From the cell containing the given text, extract its center point as (X, Y) coordinate. 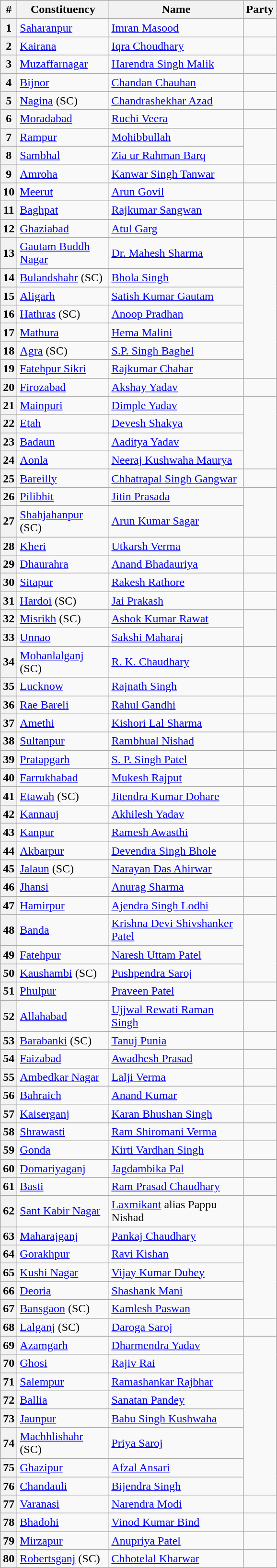
33 (9, 637)
Robertsganj (SC) (63, 1559)
70 (9, 1363)
Rajkumar Chahar (176, 369)
11 (9, 210)
Akshay Yadav (176, 387)
Machhlishahr (SC) (63, 1443)
Harendra Singh Malik (176, 64)
Jai Prakash (176, 601)
Bijendra Singh (176, 1486)
Allahabad (63, 1016)
17 (9, 332)
Mukesh Rajput (176, 778)
Bijnor (63, 82)
Daroga Saroj (176, 1327)
Constituency (63, 10)
69 (9, 1345)
Dimple Yadav (176, 405)
Sambhal (63, 155)
Akbarpur (63, 850)
Jitin Prasada (176, 496)
66 (9, 1291)
57 (9, 1113)
Dharmendra Yadav (176, 1345)
Chhotelal Kharwar (176, 1559)
Hathras (SC) (63, 314)
Awadhesh Prasad (176, 1059)
Mirzapur (63, 1541)
Aligarh (63, 296)
Ballia (63, 1400)
Narayan Das Ahirwar (176, 869)
Neeraj Kushwaha Maurya (176, 460)
Pilibhit (63, 496)
Laxmikant alias Pappu Nishad (176, 1211)
Ujjwal Rewati Raman Singh (176, 1016)
Anurag Sharma (176, 887)
Naresh Uttam Patel (176, 955)
Pushpendra Saroj (176, 973)
Misrikh (SC) (63, 619)
Kannauj (63, 814)
60 (9, 1168)
Bulandshahr (SC) (63, 278)
58 (9, 1132)
35 (9, 687)
13 (9, 253)
Lalji Verma (176, 1077)
24 (9, 460)
Baghpat (63, 210)
4 (9, 82)
25 (9, 478)
Salempur (63, 1382)
Amethi (63, 723)
Bahraich (63, 1095)
Rae Bareli (63, 705)
Rajnath Singh (176, 687)
22 (9, 423)
# (9, 10)
Anoop Pradhan (176, 314)
Tanuj Punia (176, 1041)
67 (9, 1309)
Priya Saroj (176, 1443)
15 (9, 296)
68 (9, 1327)
Moradabad (63, 119)
Kishori Lal Sharma (176, 723)
Kairana (63, 46)
Gorakhpur (63, 1254)
Name (176, 10)
26 (9, 496)
Sant Kabir Nagar (63, 1211)
52 (9, 1016)
37 (9, 723)
Anand Kumar (176, 1095)
1 (9, 28)
Amroha (63, 173)
Imran Masood (176, 28)
Phulpur (63, 991)
Chandauli (63, 1486)
Utkarsh Verma (176, 546)
Anand Bhadauriya (176, 564)
Deoria (63, 1291)
41 (9, 796)
64 (9, 1254)
Basti (63, 1187)
Aonla (63, 460)
Shahjahanpur (SC) (63, 521)
20 (9, 387)
6 (9, 119)
Rambhual Nishad (176, 741)
Mohibbullah (176, 137)
Iqra Choudhary (176, 46)
Party (260, 10)
78 (9, 1522)
Sakshi Maharaj (176, 637)
Ramesh Awasthi (176, 832)
14 (9, 278)
Etawah (SC) (63, 796)
73 (9, 1418)
38 (9, 741)
Unnao (63, 637)
44 (9, 850)
Mathura (63, 332)
Aaditya Yadav (176, 442)
Kirti Vardhan Singh (176, 1150)
55 (9, 1077)
Barabanki (SC) (63, 1041)
Vinod Kumar Bind (176, 1522)
30 (9, 583)
Bareilly (63, 478)
Ghaziabad (63, 229)
45 (9, 869)
80 (9, 1559)
Bhadohi (63, 1522)
Rakesh Rathore (176, 583)
Sitapur (63, 583)
36 (9, 705)
Sultanpur (63, 741)
Nagina (SC) (63, 101)
Chandrashekhar Azad (176, 101)
Gonda (63, 1150)
Jitendra Kumar Dohare (176, 796)
53 (9, 1041)
61 (9, 1187)
Shashank Mani (176, 1291)
Babu Singh Kushwaha (176, 1418)
56 (9, 1095)
Shrawasti (63, 1132)
59 (9, 1150)
Muzaffarnagar (63, 64)
Kaiserganj (63, 1113)
Ghosi (63, 1363)
Azamgarh (63, 1345)
Akhilesh Yadav (176, 814)
10 (9, 192)
Devesh Shakya (176, 423)
Praveen Patel (176, 991)
77 (9, 1504)
Devendra Singh Bhole (176, 850)
46 (9, 887)
Mainpuri (63, 405)
Ghazipur (63, 1467)
Lucknow (63, 687)
Narendra Modi (176, 1504)
Saharanpur (63, 28)
Lalganj (SC) (63, 1327)
Ruchi Veera (176, 119)
Chhatrapal Singh Gangwar (176, 478)
Dr. Mahesh Sharma (176, 253)
Mohanlalganj (SC) (63, 662)
Sanatan Pandey (176, 1400)
23 (9, 442)
Pratapgarh (63, 759)
Ajendra Singh Lodhi (176, 905)
Kanpur (63, 832)
Hardoi (SC) (63, 601)
27 (9, 521)
47 (9, 905)
Ram Prasad Chaudhary (176, 1187)
Maharajganj (63, 1236)
Ashok Kumar Rawat (176, 619)
Afzal Ansari (176, 1467)
Jalaun (SC) (63, 869)
Bansgaon (SC) (63, 1309)
Fatehpur (63, 955)
Hamirpur (63, 905)
48 (9, 930)
74 (9, 1443)
Kaushambi (SC) (63, 973)
5 (9, 101)
Firozabad (63, 387)
Ambedkar Nagar (63, 1077)
R. K. Chaudhary (176, 662)
Arun Govil (176, 192)
8 (9, 155)
Anupriya Patel (176, 1541)
Faizabad (63, 1059)
Kheri (63, 546)
Agra (SC) (63, 351)
Rampur (63, 137)
Pankaj Chaudhary (176, 1236)
Etah (63, 423)
12 (9, 229)
Vijay Kumar Dubey (176, 1272)
Karan Bhushan Singh (176, 1113)
31 (9, 601)
79 (9, 1541)
71 (9, 1382)
62 (9, 1211)
3 (9, 64)
49 (9, 955)
Ramashankar Rajbhar (176, 1382)
Arun Kumar Sagar (176, 521)
Dhaurahra (63, 564)
9 (9, 173)
Hema Malini (176, 332)
43 (9, 832)
Ram Shiromani Verma (176, 1132)
29 (9, 564)
S. P. Singh Patel (176, 759)
65 (9, 1272)
Varanasi (63, 1504)
Kushi Nagar (63, 1272)
Ravi Kishan (176, 1254)
Domariyaganj (63, 1168)
75 (9, 1467)
S.P. Singh Baghel (176, 351)
Farrukhabad (63, 778)
50 (9, 973)
Jhansi (63, 887)
Bhola Singh (176, 278)
Satish Kumar Gautam (176, 296)
Kamlesh Paswan (176, 1309)
Krishna Devi Shivshanker Patel (176, 930)
39 (9, 759)
19 (9, 369)
Rajiv Rai (176, 1363)
Meerut (63, 192)
54 (9, 1059)
7 (9, 137)
16 (9, 314)
Fatehpur Sikri (63, 369)
Chandan Chauhan (176, 82)
51 (9, 991)
Banda (63, 930)
Zia ur Rahman Barq (176, 155)
76 (9, 1486)
Rajkumar Sangwan (176, 210)
21 (9, 405)
34 (9, 662)
42 (9, 814)
Kanwar Singh Tanwar (176, 173)
Rahul Gandhi (176, 705)
2 (9, 46)
32 (9, 619)
Badaun (63, 442)
Gautam Buddh Nagar (63, 253)
Atul Garg (176, 229)
72 (9, 1400)
63 (9, 1236)
18 (9, 351)
Jagdambika Pal (176, 1168)
Jaunpur (63, 1418)
28 (9, 546)
40 (9, 778)
